Return the [X, Y] coordinate for the center point of the cell that contains the specified text.  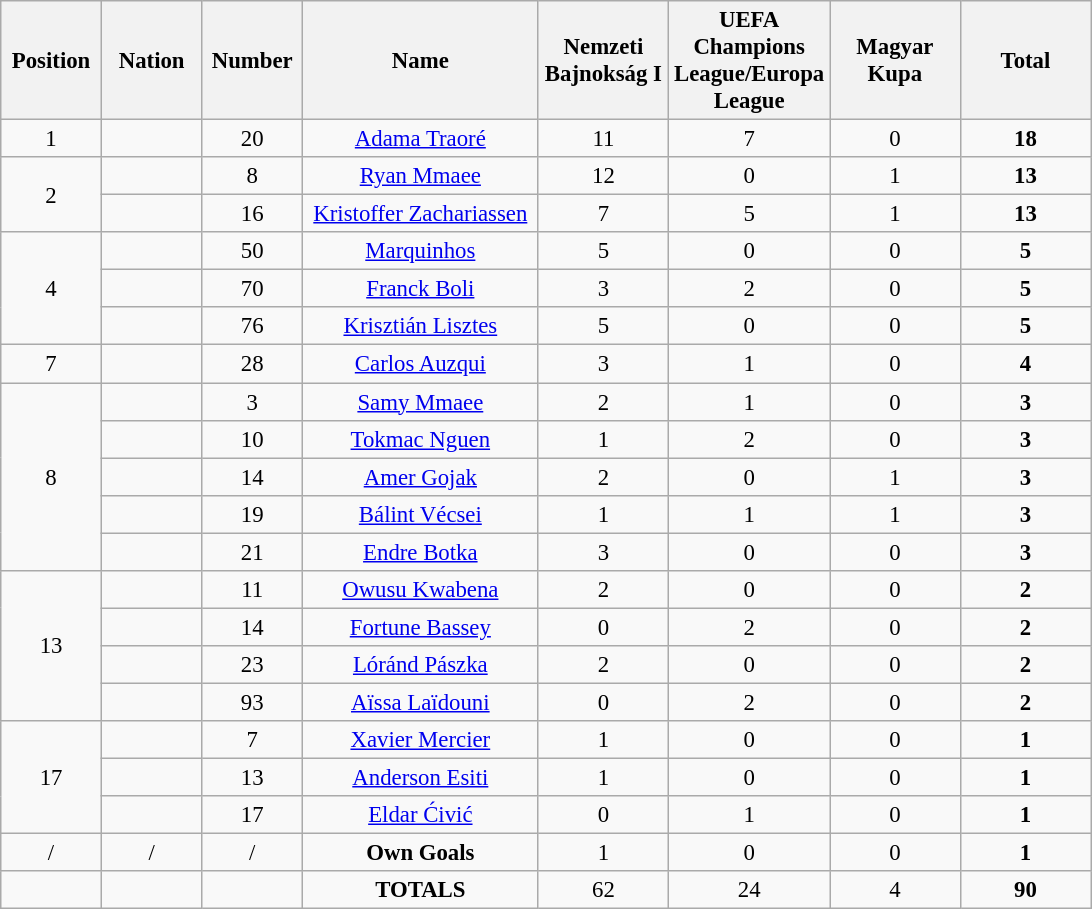
Franck Boli [421, 289]
Krisztián Lisztes [421, 327]
21 [252, 552]
50 [252, 251]
Bálint Vécsei [421, 514]
28 [252, 364]
Fortune Bassey [421, 627]
16 [252, 214]
Position [52, 60]
Magyar Kupa [896, 60]
UEFA Champions League/Europa League [750, 60]
Samy Mmaee [421, 402]
Xavier Mercier [421, 740]
19 [252, 514]
20 [252, 139]
Endre Botka [421, 552]
Kristoffer Zachariassen [421, 214]
Nation [152, 60]
Total [1026, 60]
23 [252, 665]
10 [252, 439]
TOTALS [421, 890]
Carlos Auzqui [421, 364]
Amer Gojak [421, 477]
Own Goals [421, 853]
Owusu Kwabena [421, 590]
Marquinhos [421, 251]
24 [750, 890]
Nemzeti Bajnokság I [604, 60]
Adama Traoré [421, 139]
93 [252, 702]
62 [604, 890]
76 [252, 327]
12 [604, 176]
Tokmac Nguen [421, 439]
Aïssa Laïdouni [421, 702]
Eldar Ćivić [421, 815]
Anderson Esiti [421, 778]
70 [252, 289]
Number [252, 60]
Name [421, 60]
Ryan Mmaee [421, 176]
Lóránd Pászka [421, 665]
90 [1026, 890]
18 [1026, 139]
